Determine the (X, Y) coordinate at the center of the cell enclosing the given text.  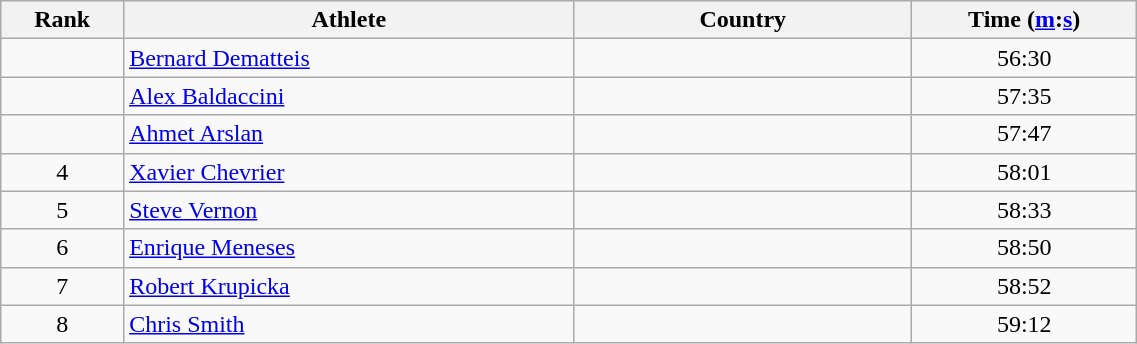
6 (62, 248)
57:47 (1024, 134)
Robert Krupicka (349, 286)
Ahmet Arslan (349, 134)
Rank (62, 20)
7 (62, 286)
5 (62, 210)
58:01 (1024, 172)
4 (62, 172)
Enrique Meneses (349, 248)
Chris Smith (349, 324)
Xavier Chevrier (349, 172)
Time (m:s) (1024, 20)
Country (743, 20)
8 (62, 324)
58:33 (1024, 210)
58:50 (1024, 248)
Athlete (349, 20)
57:35 (1024, 96)
Alex Baldaccini (349, 96)
59:12 (1024, 324)
56:30 (1024, 58)
58:52 (1024, 286)
Bernard Dematteis (349, 58)
Steve Vernon (349, 210)
